Provide the [X, Y] coordinate of the cell's center where the given text is located.  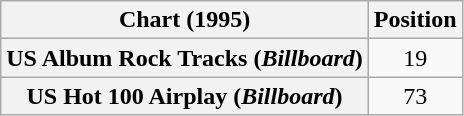
73 [415, 96]
Position [415, 20]
US Hot 100 Airplay (Billboard) [185, 96]
Chart (1995) [185, 20]
19 [415, 58]
US Album Rock Tracks (Billboard) [185, 58]
